Search for the cell housing the specified text and yield its [x, y] center coordinate. 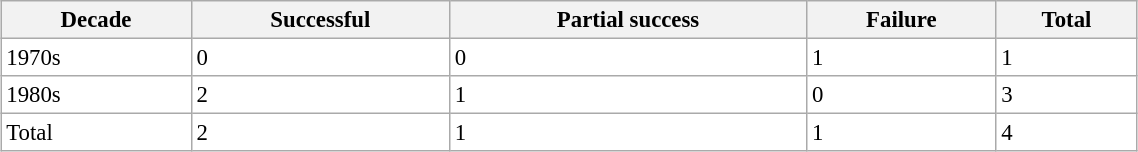
4 [1066, 133]
3 [1066, 95]
Partial success [628, 20]
Decade [96, 20]
Failure [902, 20]
Successful [320, 20]
1970s [96, 58]
1980s [96, 95]
